Determine the (X, Y) coordinate at the center of the cell enclosing the given text.  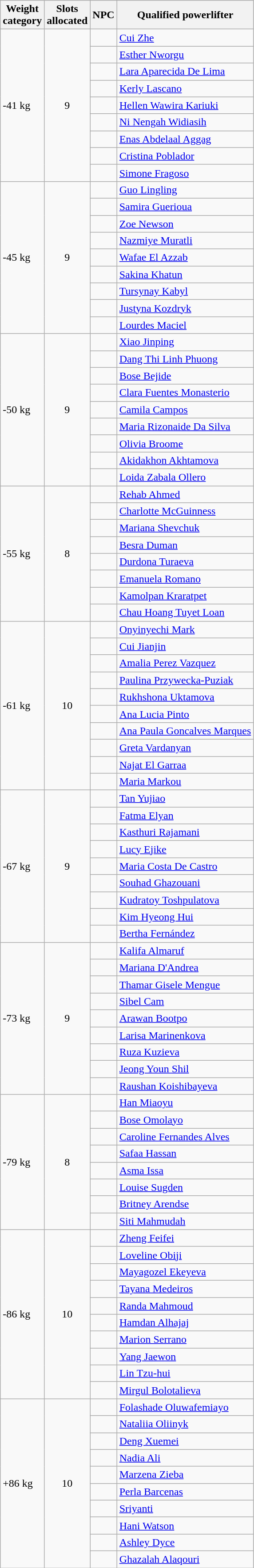
Caroline Fernandes Alves (185, 1137)
Asma Issa (185, 1170)
Larisa Marinenkova (185, 1035)
Ana Lucia Pinto (185, 714)
Maria Markou (185, 782)
Nazmiye Muratli (185, 241)
Marzena Zieba (185, 1475)
NPC (103, 15)
Ana Paula Goncalves Marques (185, 731)
Loveline Obiji (185, 1255)
Hani Watson (185, 1525)
Lourdes Maciel (185, 325)
Ruza Kuzieva (185, 1052)
-73 kg (22, 1018)
+86 kg (22, 1484)
Mariana Shevchuk (185, 528)
Kerly Lascano (185, 88)
Kalifa Almaruf (185, 951)
Xiao Jinping (185, 342)
Paulina Przywecka-Puziak (185, 680)
Guo Lingling (185, 190)
Yang Jaewon (185, 1357)
Arawan Bootpo (185, 1018)
Hamdan Alhajaj (185, 1323)
-41 kg (22, 106)
Rukhshona Uktamova (185, 697)
Perla Barcenas (185, 1492)
Souhad Ghazouani (185, 883)
Nadia Ali (185, 1458)
-79 kg (22, 1162)
Justyna Kozdryk (185, 308)
Louise Sugden (185, 1187)
Mayagozel Ekeyeva (185, 1272)
-61 kg (22, 705)
Cristina Poblador (185, 156)
Sibel Cam (185, 1001)
Siti Mahmudah (185, 1221)
Amalia Perez Vazquez (185, 663)
-50 kg (22, 410)
Sriyanti (185, 1508)
Ashley Dyce (185, 1542)
Raushan Koishibayeva (185, 1086)
Cui Zhe (185, 38)
Tayana Medeiros (185, 1289)
Maria Rizonaide Da Silva (185, 426)
Zheng Feifei (185, 1238)
Lin Tzu-hui (185, 1373)
Slots allocated (67, 15)
Rehab Ahmed (185, 494)
Dang Thi Linh Phuong (185, 359)
Deng Xuemei (185, 1441)
Bose Bejide (185, 376)
Tursynay Kabyl (185, 291)
Jeong Youn Shil (185, 1069)
Marion Serrano (185, 1340)
Hellen Wawira Kariuki (185, 105)
Bose Omolayo (185, 1120)
Mariana D'Andrea (185, 967)
Folashade Oluwafemiayo (185, 1407)
Durdona Turaeva (185, 562)
Ni Nengah Widiasih (185, 122)
Qualified powerlifter (185, 15)
Sakina Khatun (185, 275)
Kamolpan Kraratpet (185, 596)
Kudratoy Toshpulatova (185, 900)
Wafae El Azzab (185, 258)
Greta Vardanyan (185, 748)
Simone Fragoso (185, 173)
Enas Abdelaal Aggag (185, 139)
Thamar Gisele Mengue (185, 984)
Kasthuri Rajamani (185, 832)
Lara Aparecida De Lima (185, 72)
Tan Yujiao (185, 799)
-67 kg (22, 866)
-55 kg (22, 553)
Ghazalah Alaqouri (185, 1559)
Nataliia Oliinyk (185, 1424)
Cui Jianjin (185, 646)
Najat El Garraa (185, 764)
Randa Mahmoud (185, 1305)
Lucy Ejike (185, 849)
-86 kg (22, 1314)
Akidakhon Akhtamova (185, 460)
Olivia Broome (185, 443)
Charlotte McGuinness (185, 511)
Kim Hyeong Hui (185, 917)
Bertha Fernández (185, 934)
Emanuela Romano (185, 579)
Weight category (22, 15)
Safaa Hassan (185, 1154)
Besra Duman (185, 545)
-45 kg (22, 258)
Britney Arendse (185, 1204)
Fatma Elyan (185, 816)
Esther Nworgu (185, 55)
Chau Hoang Tuyet Loan (185, 613)
Camila Campos (185, 410)
Samira Guerioua (185, 207)
Clara Fuentes Monasterio (185, 393)
Onyinyechi Mark (185, 629)
Mirgul Bolotalieva (185, 1390)
Loida Zabala Ollero (185, 477)
Zoe Newson (185, 223)
Han Miaoyu (185, 1103)
Maria Costa De Castro (185, 866)
